Extract the [X, Y] coordinate from the center of the cell holding the provided text.  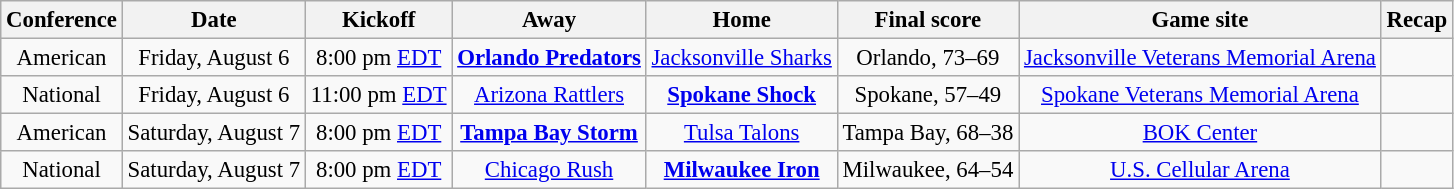
Conference [62, 20]
Orlando Predators [549, 58]
BOK Center [1200, 133]
Game site [1200, 20]
Spokane Shock [742, 95]
Jacksonville Sharks [742, 58]
Away [549, 20]
Spokane, 57–49 [928, 95]
Home [742, 20]
Chicago Rush [549, 170]
Spokane Veterans Memorial Arena [1200, 95]
Milwaukee Iron [742, 170]
11:00 pm EDT [378, 95]
Arizona Rattlers [549, 95]
U.S. Cellular Arena [1200, 170]
Date [214, 20]
Final score [928, 20]
Orlando, 73–69 [928, 58]
Tampa Bay Storm [549, 133]
Jacksonville Veterans Memorial Arena [1200, 58]
Recap [1416, 20]
Tulsa Talons [742, 133]
Tampa Bay, 68–38 [928, 133]
Milwaukee, 64–54 [928, 170]
Kickoff [378, 20]
